From the cell containing the given text, extract its center point as (x, y) coordinate. 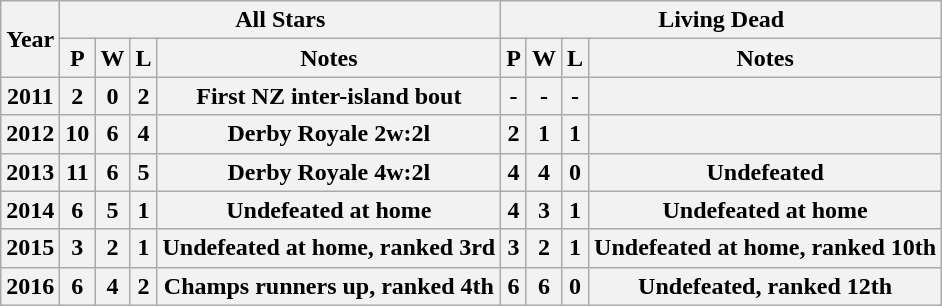
Undefeated at home, ranked 3rd (329, 248)
All Stars (280, 20)
Undefeated (766, 172)
Undefeated, ranked 12th (766, 286)
Champs runners up, ranked 4th (329, 286)
First NZ inter-island bout (329, 96)
10 (78, 134)
Living Dead (722, 20)
Undefeated at home, ranked 10th (766, 248)
11 (78, 172)
2016 (30, 286)
Derby Royale 4w:2l (329, 172)
2011 (30, 96)
2014 (30, 210)
2015 (30, 248)
Year (30, 39)
Derby Royale 2w:2l (329, 134)
2012 (30, 134)
2013 (30, 172)
